Determine the (X, Y) coordinate at the center of the cell enclosing the given text.  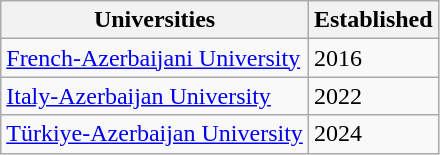
2022 (373, 96)
Italy-Azerbaijan University (155, 96)
French-Azerbaijani University (155, 58)
2016 (373, 58)
Universities (155, 20)
Established (373, 20)
2024 (373, 134)
Türkiye-Azerbaijan University (155, 134)
